Determine the [X, Y] coordinate at the center of the cell enclosing the given text.  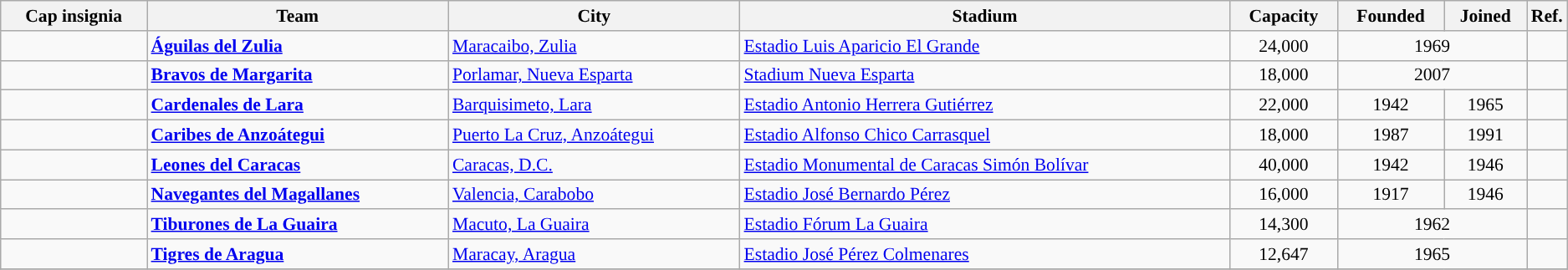
Tigres de Aragua [298, 254]
City [594, 16]
Puerto La Cruz, Anzoátegui [594, 135]
Cardenales de Lara [298, 105]
Cap insignia [74, 16]
Estadio Antonio Herrera Gutiérrez [985, 105]
Navegantes del Magallanes [298, 195]
1987 [1390, 135]
Leones del Caracas [298, 165]
Macuto, La Guaira [594, 225]
Team [298, 16]
12,647 [1283, 254]
Estadio Alfonso Chico Carrasquel [985, 135]
Estadio José Bernardo Pérez [985, 195]
Caribes de Anzoátegui [298, 135]
Stadium [985, 16]
Estadio Monumental de Caracas Simón Bolívar [985, 165]
14,300 [1283, 225]
Estadio Luis Aparicio El Grande [985, 46]
Maracay, Aragua [594, 254]
1917 [1390, 195]
1991 [1485, 135]
1969 [1432, 46]
Stadium Nueva Esparta [985, 75]
Estadio José Pérez Colmenares [985, 254]
Joined [1485, 16]
Maracaibo, Zulia [594, 46]
22,000 [1283, 105]
2007 [1432, 75]
Valencia, Carabobo [594, 195]
Bravos de Margarita [298, 75]
Estadio Fórum La Guaira [985, 225]
Capacity [1283, 16]
1962 [1432, 225]
Barquisimeto, Lara [594, 105]
Águilas del Zulia [298, 46]
Caracas, D.C. [594, 165]
40,000 [1283, 165]
24,000 [1283, 46]
16,000 [1283, 195]
Founded [1390, 16]
Tiburones de La Guaira [298, 225]
Ref. [1547, 16]
Porlamar, Nueva Esparta [594, 75]
